For the text-containing cell, return its midpoint in [X, Y] coordinate format. 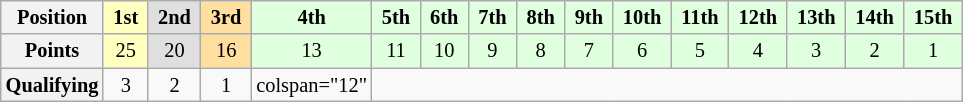
colspan="12" [311, 85]
15th [933, 17]
10 [444, 51]
8th [540, 17]
7 [589, 51]
6th [444, 17]
2nd [174, 17]
14th [874, 17]
5th [396, 17]
25 [126, 51]
4th [311, 17]
16 [226, 51]
13 [311, 51]
10th [642, 17]
Position [52, 17]
Qualifying [52, 85]
12th [758, 17]
4 [758, 51]
7th [492, 17]
5 [700, 51]
9 [492, 51]
6 [642, 51]
11 [396, 51]
3rd [226, 17]
8 [540, 51]
11th [700, 17]
Points [52, 51]
1st [126, 17]
9th [589, 17]
13th [816, 17]
20 [174, 51]
